Scan for the cell matching the given text and deliver its (X, Y) coordinate at center. 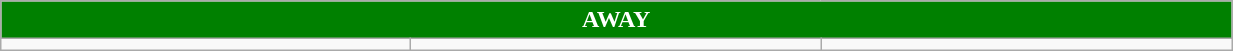
AWAY (616, 20)
